From the cell containing the given text, extract its center point as [x, y] coordinate. 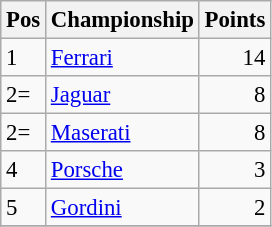
4 [24, 170]
5 [24, 208]
Maserati [123, 133]
14 [234, 58]
3 [234, 170]
Gordini [123, 208]
Pos [24, 20]
Championship [123, 20]
2 [234, 208]
Jaguar [123, 95]
1 [24, 58]
Points [234, 20]
Porsche [123, 170]
Ferrari [123, 58]
